Detect which cell encompasses the target text, then output its [X, Y] center coordinate. 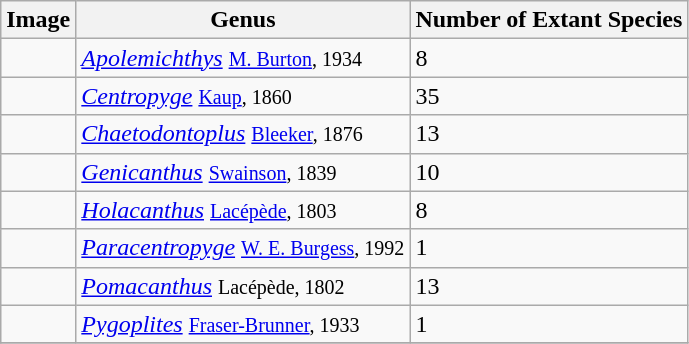
Centropyge Kaup, 1860 [243, 96]
Number of Extant Species [549, 20]
Pomacanthus Lacépède, 1802 [243, 286]
Apolemichthys M. Burton, 1934 [243, 58]
10 [549, 172]
Holacanthus Lacépède, 1803 [243, 210]
35 [549, 96]
Paracentropyge W. E. Burgess, 1992 [243, 248]
Genicanthus Swainson, 1839 [243, 172]
Genus [243, 20]
Chaetodontoplus Bleeker, 1876 [243, 134]
Pygoplites Fraser-Brunner, 1933 [243, 324]
Image [38, 20]
